Pinpoint the cell where the given text exists, returning its (x, y) midpoint coordinate. 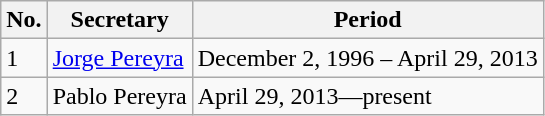
Jorge Pereyra (120, 58)
Pablo Pereyra (120, 96)
Secretary (120, 20)
Period (368, 20)
December 2, 1996 – April 29, 2013 (368, 58)
2 (24, 96)
April 29, 2013—present (368, 96)
No. (24, 20)
1 (24, 58)
